Scan for the cell matching the given text and deliver its (X, Y) coordinate at center. 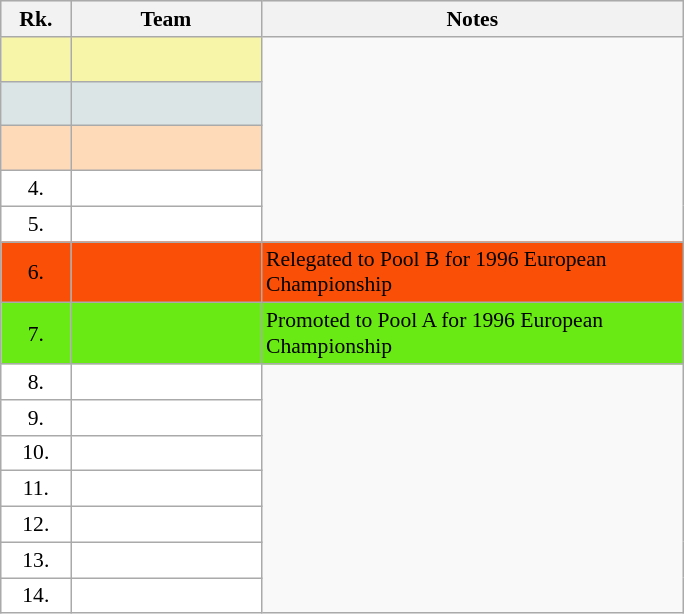
4. (36, 189)
Team (166, 19)
Promoted to Pool A for 1996 European Championship (472, 334)
9. (36, 418)
12. (36, 525)
10. (36, 453)
6. (36, 272)
13. (36, 560)
11. (36, 489)
Rk. (36, 19)
7. (36, 334)
14. (36, 596)
Relegated to Pool B for 1996 European Championship (472, 272)
8. (36, 382)
Notes (472, 19)
5. (36, 224)
